Scan for the cell matching the given text and deliver its (X, Y) coordinate at center. 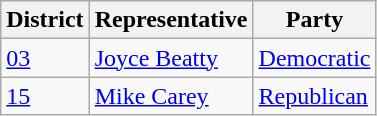
03 (45, 58)
Democratic (314, 58)
Representative (171, 20)
Republican (314, 96)
15 (45, 96)
District (45, 20)
Mike Carey (171, 96)
Party (314, 20)
Joyce Beatty (171, 58)
